From the cell containing the given text, extract its center point as (X, Y) coordinate. 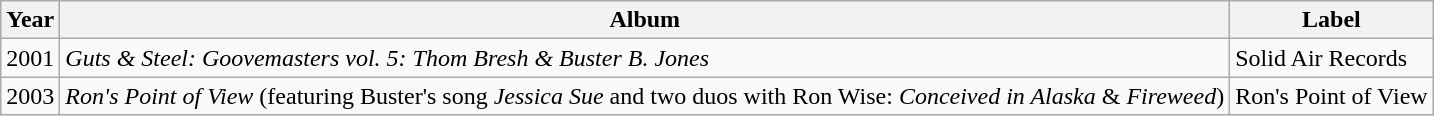
2001 (30, 58)
2003 (30, 96)
Ron's Point of View (1332, 96)
Label (1332, 20)
Solid Air Records (1332, 58)
Year (30, 20)
Album (645, 20)
Guts & Steel: Goovemasters vol. 5: Thom Bresh & Buster B. Jones (645, 58)
Ron's Point of View (featuring Buster's song Jessica Sue and two duos with Ron Wise: Conceived in Alaska & Fireweed) (645, 96)
